Determine the (X, Y) coordinate at the center of the cell enclosing the given text.  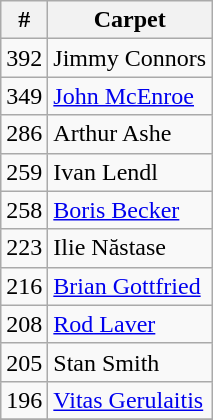
286 (24, 134)
Stan Smith (130, 362)
# (24, 20)
Rod Laver (130, 324)
John McEnroe (130, 96)
392 (24, 58)
205 (24, 362)
Boris Becker (130, 210)
Jimmy Connors (130, 58)
259 (24, 172)
196 (24, 400)
223 (24, 248)
208 (24, 324)
258 (24, 210)
Carpet (130, 20)
Vitas Gerulaitis (130, 400)
216 (24, 286)
Ilie Năstase (130, 248)
Ivan Lendl (130, 172)
Brian Gottfried (130, 286)
349 (24, 96)
Arthur Ashe (130, 134)
